Return the (x, y) coordinate for the center point of the cell that contains the specified text.  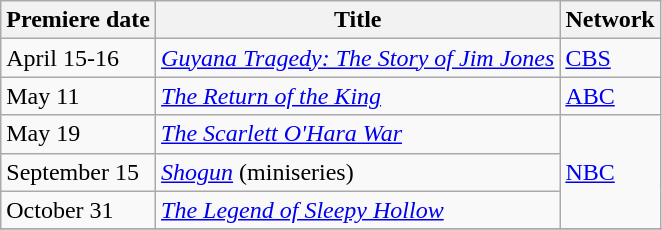
NBC (610, 172)
Guyana Tragedy: The Story of Jim Jones (358, 58)
September 15 (78, 172)
The Legend of Sleepy Hollow (358, 210)
Premiere date (78, 20)
ABC (610, 96)
The Scarlett O'Hara War (358, 134)
Title (358, 20)
CBS (610, 58)
Network (610, 20)
April 15-16 (78, 58)
October 31 (78, 210)
May 19 (78, 134)
Shogun (miniseries) (358, 172)
The Return of the King (358, 96)
May 11 (78, 96)
